Provide the [x, y] coordinate of the cell's center where the given text is located.  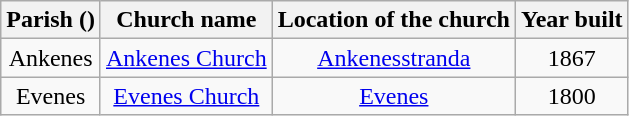
Ankenes [51, 58]
Location of the church [394, 20]
Year built [572, 20]
Evenes Church [186, 96]
Church name [186, 20]
1867 [572, 58]
Ankenesstranda [394, 58]
Ankenes Church [186, 58]
1800 [572, 96]
Parish () [51, 20]
